From the cell containing the given text, extract its center point as [X, Y] coordinate. 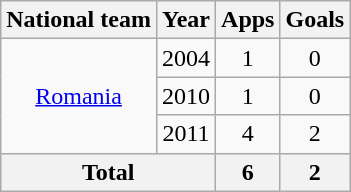
2011 [186, 134]
Goals [315, 20]
Year [186, 20]
Total [108, 172]
4 [248, 134]
2010 [186, 96]
6 [248, 172]
2004 [186, 58]
Apps [248, 20]
Romania [79, 96]
National team [79, 20]
